Capture the cell that displays the provided text and extract its [X, Y] central coordinate. 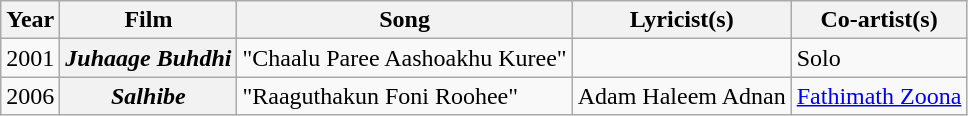
Co-artist(s) [879, 20]
Juhaage Buhdhi [148, 58]
"Chaalu Paree Aashoakhu Kuree" [404, 58]
"Raaguthakun Foni Roohee" [404, 96]
Year [30, 20]
Adam Haleem Adnan [682, 96]
Solo [879, 58]
Lyricist(s) [682, 20]
2001 [30, 58]
Fathimath Zoona [879, 96]
Film [148, 20]
Song [404, 20]
2006 [30, 96]
Salhibe [148, 96]
